Return the (X, Y) coordinate for the center point of the cell that contains the specified text.  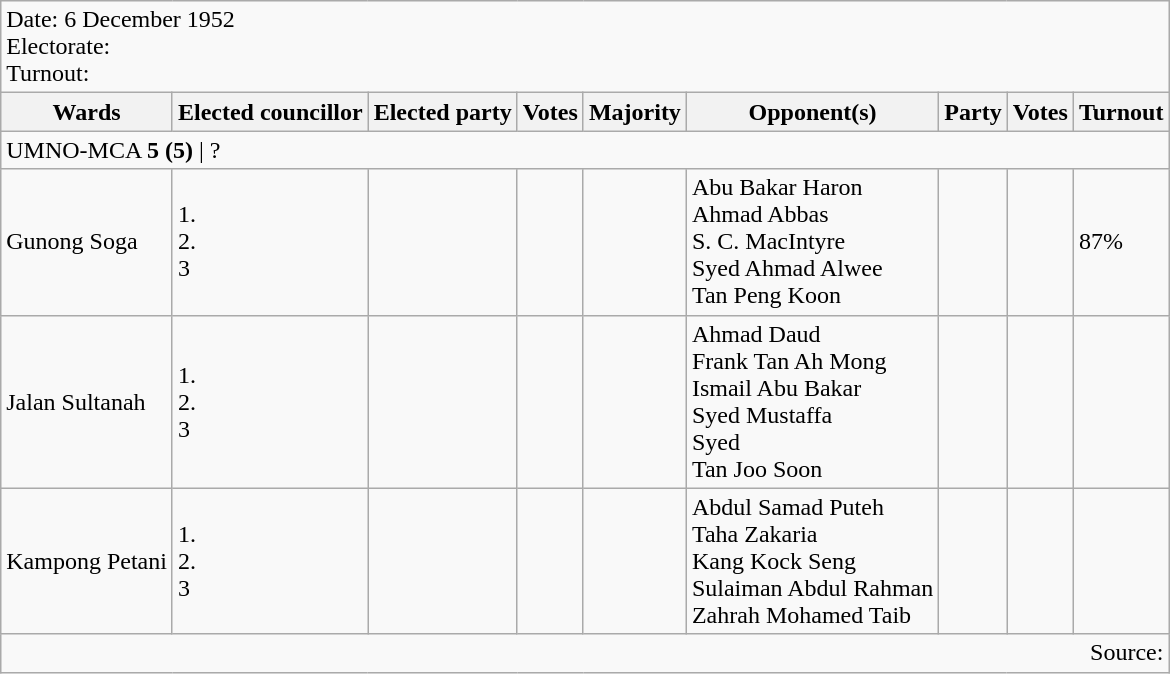
Abu Bakar HaronAhmad AbbasS. C. MacIntyreSyed Ahmad AlweeTan Peng Koon (812, 242)
Ahmad DaudFrank Tan Ah MongIsmail Abu BakarSyed MustaffaSyedTan Joo Soon (812, 402)
Wards (87, 112)
UMNO-MCA 5 (5) | ? (585, 150)
Source: (585, 653)
Turnout (1121, 112)
Elected councillor (270, 112)
87% (1121, 242)
Party (973, 112)
Kampong Petani (87, 561)
Opponent(s) (812, 112)
Majority (634, 112)
Date: 6 December 1952Electorate: Turnout: (585, 47)
Elected party (442, 112)
Abdul Samad PutehTaha ZakariaKang Kock SengSulaiman Abdul RahmanZahrah Mohamed Taib (812, 561)
Gunong Soga (87, 242)
Jalan Sultanah (87, 402)
